Return the (x, y) coordinate for the center point of the cell that contains the specified text.  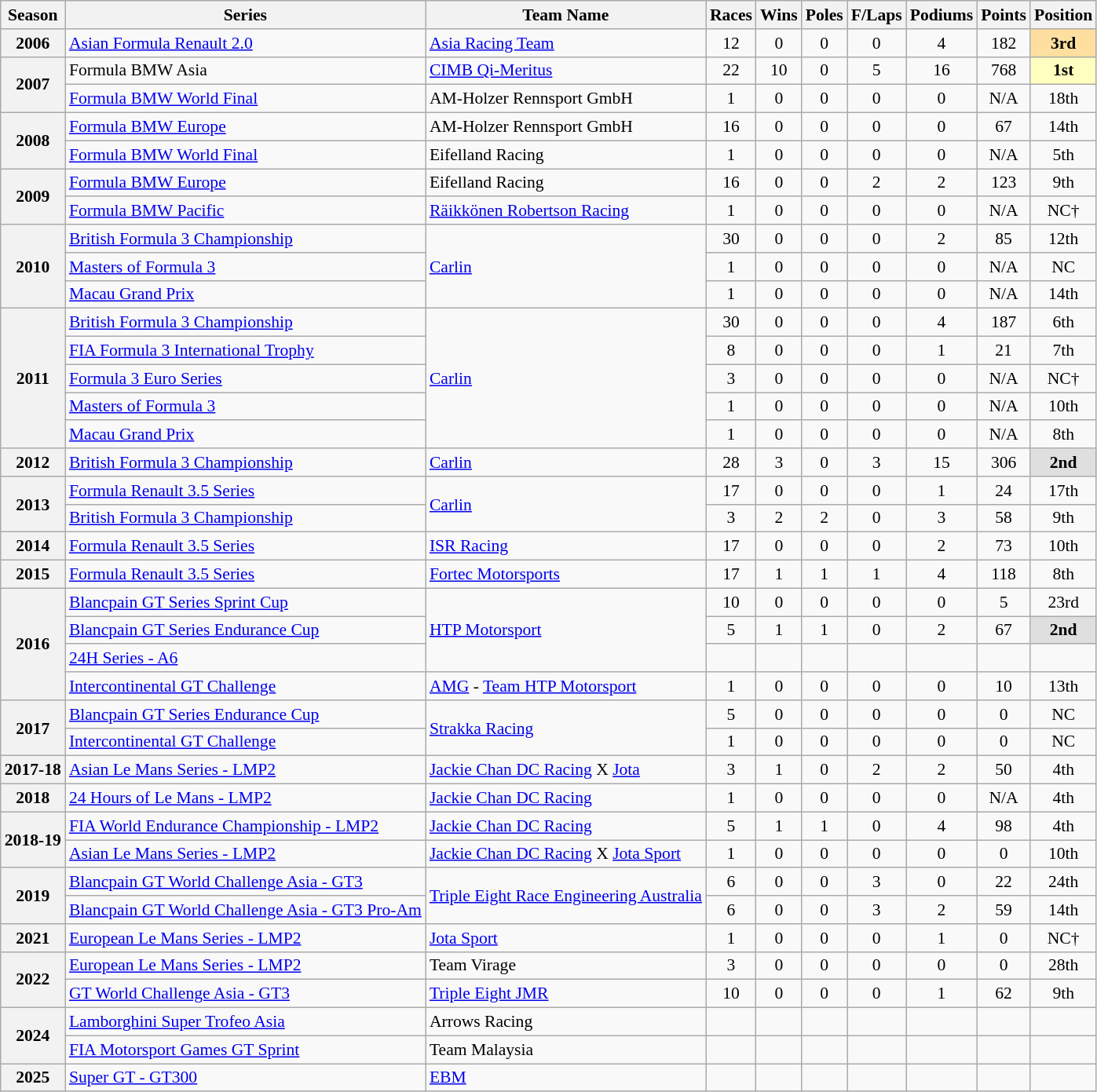
2015 (33, 575)
28th (1063, 966)
Races (731, 15)
2008 (33, 141)
FIA Motorsport Games GT Sprint (245, 1050)
24H Series - A6 (245, 659)
Blancpain GT Series Sprint Cup (245, 602)
28 (731, 462)
Team Virage (565, 966)
Jackie Chan DC Racing X Jota (565, 770)
HTP Motorsport (565, 630)
FIA Formula 3 International Trophy (245, 351)
58 (1004, 518)
Triple Eight JMR (565, 994)
7th (1063, 351)
Arrows Racing (565, 1022)
768 (1004, 71)
2018-19 (33, 840)
Season (33, 15)
13th (1063, 686)
306 (1004, 462)
Points (1004, 15)
Formula 3 Euro Series (245, 378)
ISR Racing (565, 546)
50 (1004, 770)
2012 (33, 462)
123 (1004, 183)
1st (1063, 71)
6th (1063, 323)
118 (1004, 575)
2011 (33, 378)
5th (1063, 155)
8 (731, 351)
FIA World Endurance Championship - LMP2 (245, 826)
Lamborghini Super Trofeo Asia (245, 1022)
Asia Racing Team (565, 43)
187 (1004, 323)
12th (1063, 239)
Räikkönen Robertson Racing (565, 211)
2019 (33, 897)
Series (245, 15)
Blancpain GT World Challenge Asia - GT3 (245, 882)
23rd (1063, 602)
24 Hours of Le Mans - LMP2 (245, 798)
2010 (33, 267)
59 (1004, 910)
73 (1004, 546)
12 (731, 43)
15 (942, 462)
2017-18 (33, 770)
Wins (779, 15)
Jota Sport (565, 938)
Poles (825, 15)
17th (1063, 491)
AMG - Team HTP Motorsport (565, 686)
21 (1004, 351)
85 (1004, 239)
62 (1004, 994)
98 (1004, 826)
24 (1004, 491)
2006 (33, 43)
Formula BMW Asia (245, 71)
2009 (33, 196)
18th (1063, 99)
2014 (33, 546)
2024 (33, 1036)
F/Laps (876, 15)
Fortec Motorsports (565, 575)
Asian Formula Renault 2.0 (245, 43)
EBM (565, 1078)
3rd (1063, 43)
2025 (33, 1078)
2017 (33, 729)
182 (1004, 43)
Team Malaysia (565, 1050)
Blancpain GT World Challenge Asia - GT3 Pro-Am (245, 910)
Position (1063, 15)
2021 (33, 938)
Super GT - GT300 (245, 1078)
Jackie Chan DC Racing X Jota Sport (565, 854)
Triple Eight Race Engineering Australia (565, 897)
2018 (33, 798)
Team Name (565, 15)
Strakka Racing (565, 729)
2022 (33, 980)
CIMB Qi-Meritus (565, 71)
2016 (33, 644)
Formula BMW Pacific (245, 211)
24th (1063, 882)
2013 (33, 504)
Podiums (942, 15)
2007 (33, 85)
GT World Challenge Asia - GT3 (245, 994)
